Provide the [X, Y] coordinate of the cell's center where the given text is located.  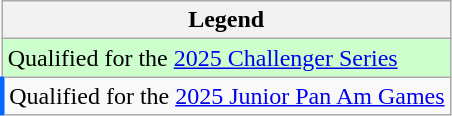
Legend [226, 20]
Qualified for the 2025 Challenger Series [226, 58]
Qualified for the 2025 Junior Pan Am Games [226, 96]
